Search for the cell housing the specified text and yield its [x, y] center coordinate. 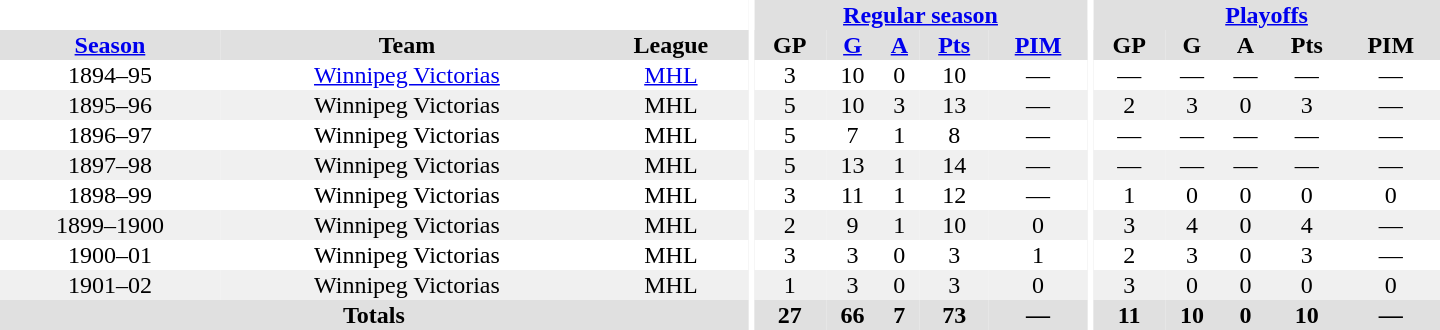
League [671, 45]
73 [954, 315]
Season [110, 45]
Totals [374, 315]
66 [852, 315]
Team [407, 45]
9 [852, 225]
Playoffs [1266, 15]
1901–02 [110, 285]
1896–97 [110, 135]
1900–01 [110, 255]
1899–1900 [110, 225]
12 [954, 195]
1897–98 [110, 165]
1895–96 [110, 105]
27 [790, 315]
Regular season [920, 15]
1898–99 [110, 195]
8 [954, 135]
1894–95 [110, 75]
14 [954, 165]
